Detect which cell encompasses the target text, then output its [X, Y] center coordinate. 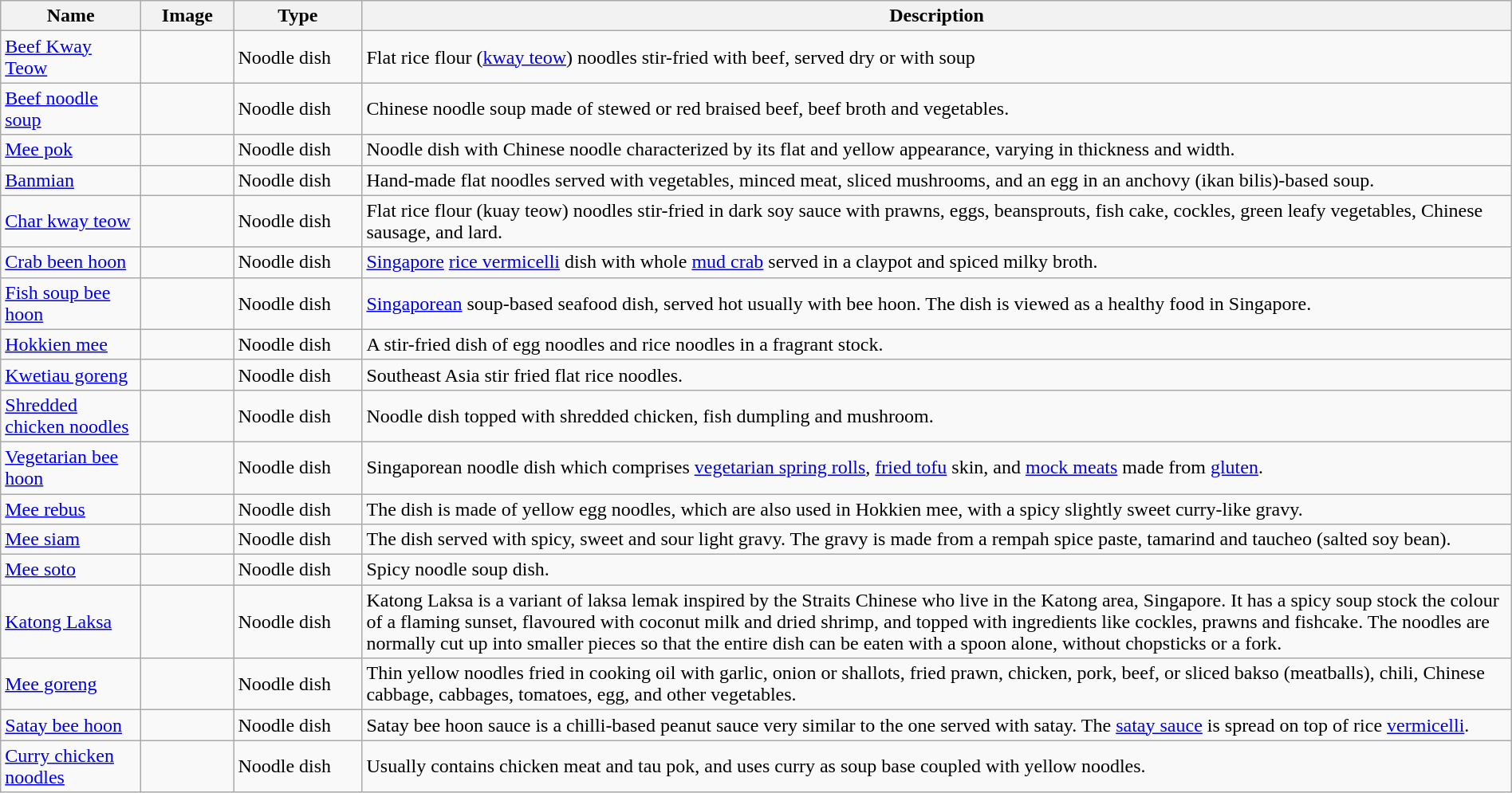
A stir-fried dish of egg noodles and rice noodles in a fragrant stock. [936, 344]
Flat rice flour (kway teow) noodles stir-fried with beef, served dry or with soup [936, 57]
Katong Laksa [71, 622]
Image [187, 16]
Hand-made flat noodles served with vegetables, minced meat, sliced mushrooms, and an egg in an anchovy (ikan bilis)-based soup. [936, 180]
Spicy noodle soup dish. [936, 570]
Singapore rice vermicelli dish with whole mud crab served in a claypot and spiced milky broth. [936, 262]
Fish soup bee hoon [71, 303]
Vegetarian bee hoon [71, 467]
Mee soto [71, 570]
Mee pok [71, 150]
Type [298, 16]
Curry chicken noodles [71, 767]
Satay bee hoon sauce is a chilli-based peanut sauce very similar to the one served with satay. The satay sauce is spread on top of rice vermicelli. [936, 725]
Mee rebus [71, 509]
Description [936, 16]
The dish served with spicy, sweet and sour light gravy. The gravy is made from a rempah spice paste, tamarind and taucheo (salted soy bean). [936, 540]
Usually contains chicken meat and tau pok, and uses curry as soup base coupled with yellow noodles. [936, 767]
Singaporean noodle dish which comprises vegetarian spring rolls, fried tofu skin, and mock meats made from gluten. [936, 467]
The dish is made of yellow egg noodles, which are also used in Hokkien mee, with a spicy slightly sweet curry-like gravy. [936, 509]
Beef Kway Teow [71, 57]
Name [71, 16]
Mee siam [71, 540]
Southeast Asia stir fried flat rice noodles. [936, 375]
Singaporean soup-based seafood dish, served hot usually with bee hoon. The dish is viewed as a healthy food in Singapore. [936, 303]
Chinese noodle soup made of stewed or red braised beef, beef broth and vegetables. [936, 108]
Mee goreng [71, 684]
Crab been hoon [71, 262]
Noodle dish topped with shredded chicken, fish dumpling and mushroom. [936, 416]
Noodle dish with Chinese noodle characterized by its flat and yellow appearance, varying in thickness and width. [936, 150]
Kwetiau goreng [71, 375]
Satay bee hoon [71, 725]
Hokkien mee [71, 344]
Banmian [71, 180]
Char kway teow [71, 222]
Shredded chicken noodles [71, 416]
Beef noodle soup [71, 108]
